Search for the cell housing the specified text and yield its [X, Y] center coordinate. 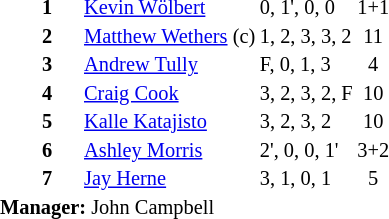
3 [60, 66]
3, 2, 3, 2 [306, 122]
2 [60, 36]
Ashley Morris [169, 150]
Jay Herne [169, 180]
7 [60, 180]
F, 0, 1, 3 [306, 66]
6 [60, 150]
Kalle Katajisto [169, 122]
Matthew Wethers (c) [169, 36]
Craig Cook [169, 94]
3, 1, 0, 1 [306, 180]
1, 2, 3, 3, 2 [306, 36]
2', 0, 0, 1' [306, 150]
4 [60, 94]
5 [60, 122]
3, 2, 3, 2, F [306, 94]
Andrew Tully [169, 66]
